Extract the (x, y) coordinate from the center of the cell holding the provided text.  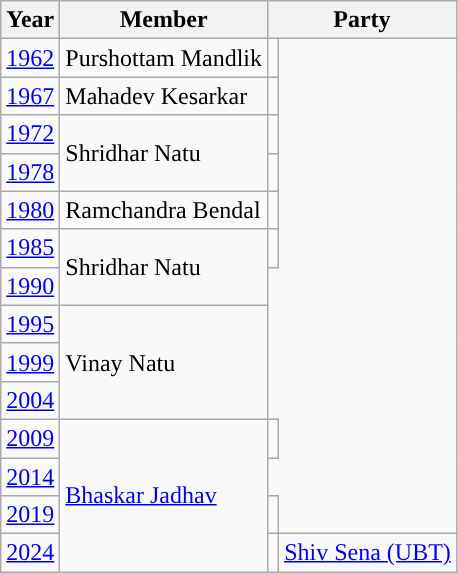
2009 (30, 438)
1999 (30, 362)
1962 (30, 58)
Member (164, 20)
Purshottam Mandlik (164, 58)
1990 (30, 286)
Ramchandra Bendal (164, 210)
2004 (30, 400)
Shiv Sena (UBT) (368, 553)
2019 (30, 515)
2024 (30, 553)
Mahadev Kesarkar (164, 96)
1967 (30, 96)
2014 (30, 477)
Vinay Natu (164, 362)
1985 (30, 248)
1980 (30, 210)
Party (362, 20)
Year (30, 20)
1978 (30, 172)
1972 (30, 134)
Bhaskar Jadhav (164, 495)
1995 (30, 324)
